Output the (X, Y) coordinate of the center of the cell containing the given text.  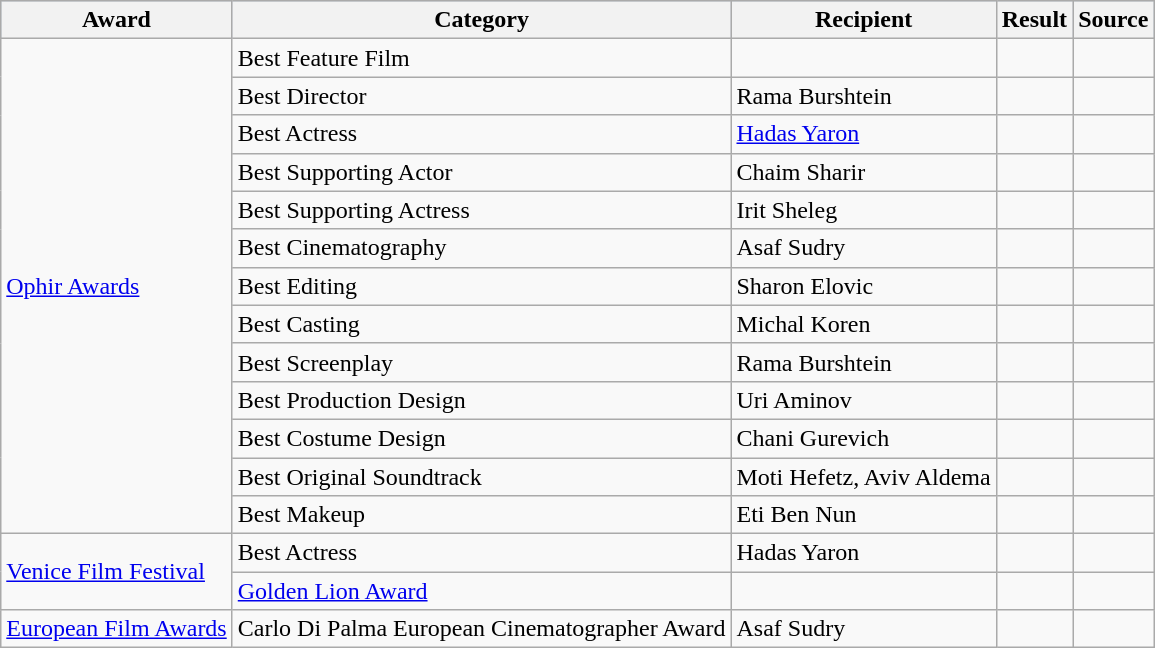
Best Editing (482, 286)
Source (1114, 20)
Best Supporting Actor (482, 172)
Best Feature Film (482, 58)
Ophir Awards (116, 286)
Recipient (864, 20)
Award (116, 20)
Category (482, 20)
Chani Gurevich (864, 438)
Best Production Design (482, 400)
Best Director (482, 96)
Best Supporting Actress (482, 210)
Best Original Soundtrack (482, 477)
Chaim Sharir (864, 172)
Best Cinematography (482, 248)
Best Casting (482, 324)
Best Screenplay (482, 362)
Moti Hefetz, Aviv Aldema (864, 477)
Irit Sheleg (864, 210)
Best Makeup (482, 515)
Result (1034, 20)
Uri Aminov (864, 400)
Michal Koren (864, 324)
Best Costume Design (482, 438)
Eti Ben Nun (864, 515)
Carlo Di Palma European Cinematographer Award (482, 629)
Golden Lion Award (482, 591)
European Film Awards (116, 629)
Sharon Elovic (864, 286)
Venice Film Festival (116, 572)
